Find where the given text appears and provide that cell's center as (X, Y) coordinate. 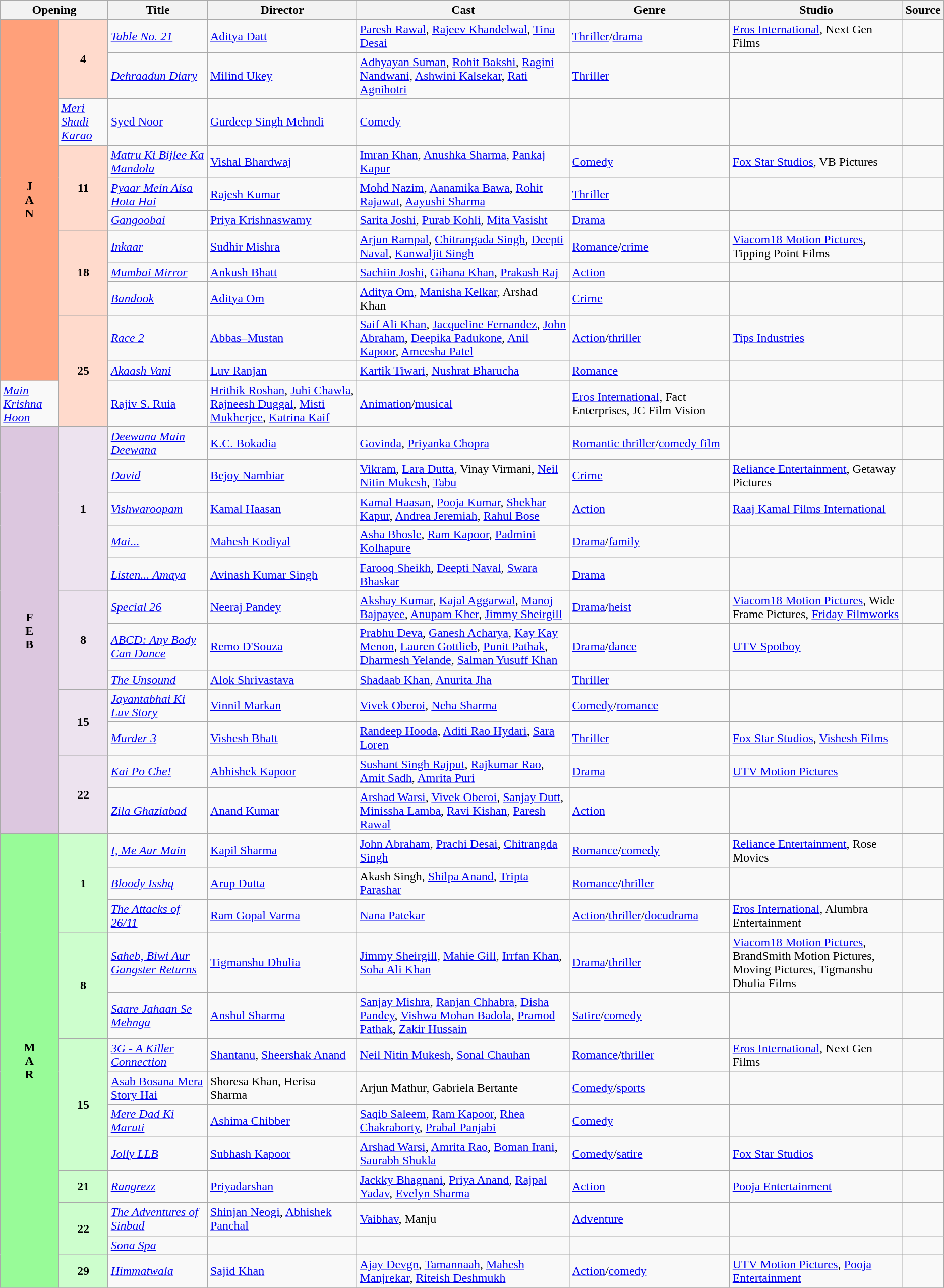
Viacom18 Motion Pictures, Wide Frame Pictures, Friday Filmworks (816, 607)
Viacom18 Motion Pictures, BrandSmith Motion Pictures, Moving Pictures, Tigmanshu Dhulia Films (816, 963)
Sarita Joshi, Purab Kohli, Mita Vasisht (463, 220)
Anand Kumar (282, 811)
Meri Shadi Karao (83, 122)
Studio (816, 10)
Drama/thriller (650, 963)
Vaibhav, Manju (463, 1219)
21 (83, 1187)
25 (83, 371)
Vishwaroopam (157, 509)
UTV Motion Pictures, Pooja Entertainment (816, 1271)
Special 26 (157, 607)
Raaj Kamal Films International (816, 509)
Thriller/drama (650, 36)
Asab Bosana Mera Story Hai (157, 1088)
Aditya Om (282, 298)
Dehraadun Diary (157, 76)
Mahesh Kodiyal (282, 541)
Bejoy Nambiar (282, 476)
Abbas–Mustan (282, 338)
Shantanu, Sheershak Anand (282, 1056)
Govinda, Priyanka Chopra (463, 444)
Mumbai Mirror (157, 272)
Shinjan Neogi, Abhishek Panchal (282, 1219)
Arjun Rampal, Chitrangada Singh, Deepti Naval, Kanwaljit Singh (463, 246)
Cast (463, 10)
FEB (29, 631)
Animation/musical (463, 403)
Fox Star Studios (816, 1153)
The Adventures of Sinbad (157, 1219)
Opening (54, 10)
MAR (29, 1061)
JAN (29, 200)
Sanjay Mishra, Ranjan Chhabra, Disha Pandey, Vishwa Mohan Badola, Pramod Pathak, Zakir Hussain (463, 1016)
Zila Ghaziabad (157, 811)
Eros International, Fact Enterprises, JC Film Vision (650, 403)
Ram Gopal Varma (282, 915)
Drama/heist (650, 607)
Kartik Tiwari, Nushrat Bharucha (463, 371)
3G - A Killer Connection (157, 1056)
Bloody Isshq (157, 883)
Rajesh Kumar (282, 195)
John Abraham, Prachi Desai, Chitrangda Singh (463, 850)
Priya Krishnaswamy (282, 220)
11 (83, 188)
Saif Ali Khan, Jacqueline Fernandez, John Abraham, Deepika Padukone, Anil Kapoor, Ameesha Patel (463, 338)
Saheb, Biwi Aur Gangster Returns (157, 963)
UTV Spotboy (816, 647)
Listen... Amaya (157, 575)
Comedy/romance (650, 706)
ABCD: Any Body Can Dance (157, 647)
Vinnil Markan (282, 706)
Anshul Sharma (282, 1016)
Shadaab Khan, Anurita Jha (463, 680)
Action/thriller/docudrama (650, 915)
Source (923, 10)
Himmatwala (157, 1271)
Deewana Main Deewana (157, 444)
29 (83, 1271)
Farooq Sheikh, Deepti Naval, Swara Bhaskar (463, 575)
Mai... (157, 541)
Ajay Devgn, Tamannaah, Mahesh Manjrekar, Riteish Deshmukh (463, 1271)
Adhyayan Suman, Rohit Bakshi, Ragini Nandwani, Ashwini Kalsekar, Rati Agnihotri (463, 76)
18 (83, 272)
Akash Singh, Shilpa Anand, Tripta Parashar (463, 883)
Sudhir Mishra (282, 246)
Romance (650, 371)
Jayantabhai Ki Luv Story (157, 706)
Reliance Entertainment, Rose Movies (816, 850)
Race 2 (157, 338)
Sona Spa (157, 1245)
Jimmy Sheirgill, Mahie Gill, Irrfan Khan, Soha Ali Khan (463, 963)
Sushant Singh Rajput, Rajkumar Rao, Amit Sadh, Amrita Puri (463, 771)
Hrithik Roshan, Juhi Chawla, Rajneesh Duggal, Misti Mukherjee, Katrina Kaif (282, 403)
Akaash Vani (157, 371)
Vikram, Lara Dutta, Vinay Virmani, Neil Nitin Mukesh, Tabu (463, 476)
Asha Bhosle, Ram Kapoor, Padmini Kolhapure (463, 541)
Milind Ukey (282, 76)
Rajiv S. Ruia (157, 403)
Shoresa Khan, Herisa Sharma (282, 1088)
Saare Jahaan Se Mehnga (157, 1016)
4 (83, 59)
Pooja Entertainment (816, 1187)
Sajid Khan (282, 1271)
Ankush Bhatt (282, 272)
Ashima Chibber (282, 1121)
Gurdeep Singh Mehndi (282, 122)
Bandook (157, 298)
Pyaar Mein Aisa Hota Hai (157, 195)
Murder 3 (157, 738)
Fox Star Studios, VB Pictures (816, 161)
Viacom18 Motion Pictures, Tipping Point Films (816, 246)
Gangoobai (157, 220)
Action/thriller (650, 338)
Vishesh Bhatt (282, 738)
Sachiin Joshi, Gihana Khan, Prakash Raj (463, 272)
Romantic thriller/comedy film (650, 444)
Reliance Entertainment, Getaway Pictures (816, 476)
Priyadarshan (282, 1187)
Genre (650, 10)
Romance/crime (650, 246)
Abhishek Kapoor (282, 771)
Saqib Saleem, Ram Kapoor, Rhea Chakraborty, Prabal Panjabi (463, 1121)
K.C. Bokadia (282, 444)
Kapil Sharma (282, 850)
Imran Khan, Anushka Sharma, Pankaj Kapur (463, 161)
Arshad Warsi, Amrita Rao, Boman Irani, Saurabh Shukla (463, 1153)
Matru Ki Bijlee Ka Mandola (157, 161)
Avinash Kumar Singh (282, 575)
UTV Motion Pictures (816, 771)
Aditya Datt (282, 36)
Akshay Kumar, Kajal Aggarwal, Manoj Bajpayee, Anupam Kher, Jimmy Sheirgill (463, 607)
Mere Dad Ki Maruti (157, 1121)
Jolly LLB (157, 1153)
Kai Po Che! (157, 771)
The Attacks of 26/11 (157, 915)
Satire/comedy (650, 1016)
Syed Noor (157, 122)
Aditya Om, Manisha Kelkar, Arshad Khan (463, 298)
Kamal Haasan (282, 509)
Comedy/satire (650, 1153)
Neeraj Pandey (282, 607)
Subhash Kapoor (282, 1153)
Adventure (650, 1219)
Action/comedy (650, 1271)
Inkaar (157, 246)
Arshad Warsi, Vivek Oberoi, Sanjay Dutt, Minissha Lamba, Ravi Kishan, Paresh Rawal (463, 811)
Luv Ranjan (282, 371)
Title (157, 10)
Vishal Bhardwaj (282, 161)
Neil Nitin Mukesh, Sonal Chauhan (463, 1056)
Comedy/sports (650, 1088)
Table No. 21 (157, 36)
Arup Dutta (282, 883)
Drama/family (650, 541)
Nana Patekar (463, 915)
Arjun Mathur, Gabriela Bertante (463, 1088)
Fox Star Studios, Vishesh Films (816, 738)
Paresh Rawal, Rajeev Khandelwal, Tina Desai (463, 36)
Alok Shrivastava (282, 680)
Drama/dance (650, 647)
Tigmanshu Dhulia (282, 963)
Eros International, Alumbra Entertainment (816, 915)
Director (282, 10)
I, Me Aur Main (157, 850)
Prabhu Deva, Ganesh Acharya, Kay Kay Menon, Lauren Gottlieb, Punit Pathak, Dharmesh Yelande, Salman Yusuff Khan (463, 647)
Vivek Oberoi, Neha Sharma (463, 706)
Kamal Haasan, Pooja Kumar, Shekhar Kapur, Andrea Jeremiah, Rahul Bose (463, 509)
Randeep Hooda, Aditi Rao Hydari, Sara Loren (463, 738)
Mohd Nazim, Aanamika Bawa, Rohit Rajawat, Aayushi Sharma (463, 195)
The Unsound (157, 680)
Remo D'Souza (282, 647)
Jackky Bhagnani, Priya Anand, Rajpal Yadav, Evelyn Sharma (463, 1187)
Romance/comedy (650, 850)
Tips Industries (816, 338)
Main Krishna Hoon (29, 403)
David (157, 476)
Rangrezz (157, 1187)
